Provide the [X, Y] coordinate of the cell's center where the given text is located.  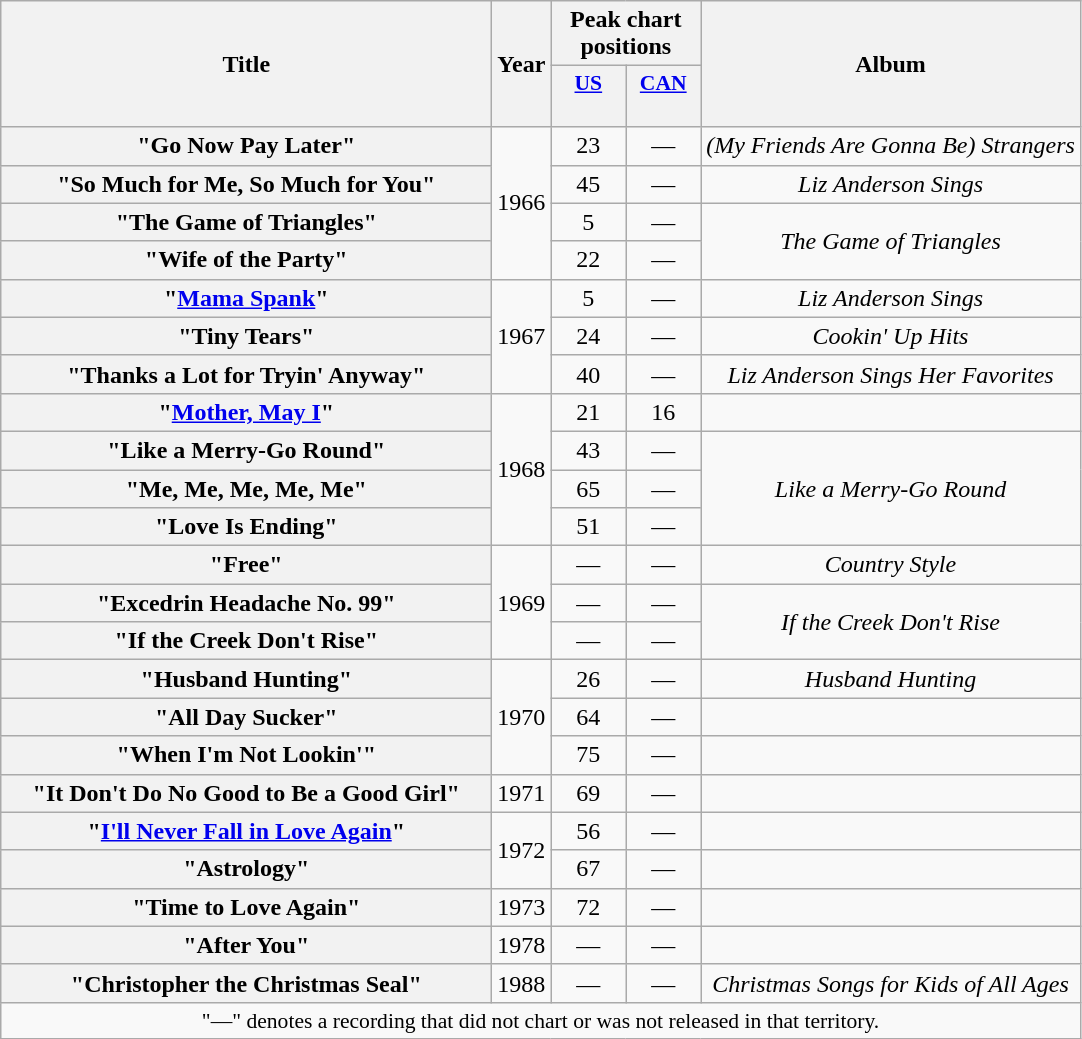
"—" denotes a recording that did not chart or was not released in that territory. [541, 1020]
75 [588, 755]
1968 [522, 469]
"Mama Spank" [246, 298]
"Mother, May I" [246, 412]
"Me, Me, Me, Me, Me" [246, 489]
23 [588, 146]
Year [522, 64]
"I'll Never Fall in Love Again" [246, 831]
51 [588, 527]
US [588, 96]
43 [588, 450]
1973 [522, 907]
1969 [522, 603]
40 [588, 374]
CAN [664, 96]
"Husband Hunting" [246, 679]
"After You" [246, 945]
72 [588, 907]
"Go Now Pay Later" [246, 146]
"So Much for Me, So Much for You" [246, 184]
If the Creek Don't Rise [891, 622]
45 [588, 184]
1967 [522, 336]
Peak chartpositions [626, 34]
1978 [522, 945]
1972 [522, 850]
1988 [522, 983]
21 [588, 412]
"Like a Merry-Go Round" [246, 450]
Husband Hunting [891, 679]
"When I'm Not Lookin'" [246, 755]
56 [588, 831]
(My Friends Are Gonna Be) Strangers [891, 146]
Christmas Songs for Kids of All Ages [891, 983]
"Love Is Ending" [246, 527]
16 [664, 412]
Cookin' Up Hits [891, 336]
65 [588, 489]
"Time to Love Again" [246, 907]
"Astrology" [246, 869]
"Free" [246, 565]
"All Day Sucker" [246, 717]
"Excedrin Headache No. 99" [246, 603]
"Wife of the Party" [246, 260]
24 [588, 336]
22 [588, 260]
Liz Anderson Sings Her Favorites [891, 374]
64 [588, 717]
"Tiny Tears" [246, 336]
"Christopher the Christmas Seal" [246, 983]
"If the Creek Don't Rise" [246, 641]
1971 [522, 793]
"The Game of Triangles" [246, 222]
Country Style [891, 565]
"It Don't Do No Good to Be a Good Girl" [246, 793]
Album [891, 64]
Like a Merry-Go Round [891, 488]
67 [588, 869]
26 [588, 679]
"Thanks a Lot for Tryin' Anyway" [246, 374]
Title [246, 64]
1970 [522, 717]
69 [588, 793]
The Game of Triangles [891, 241]
1966 [522, 203]
